For the text-containing cell, return its midpoint in [X, Y] coordinate format. 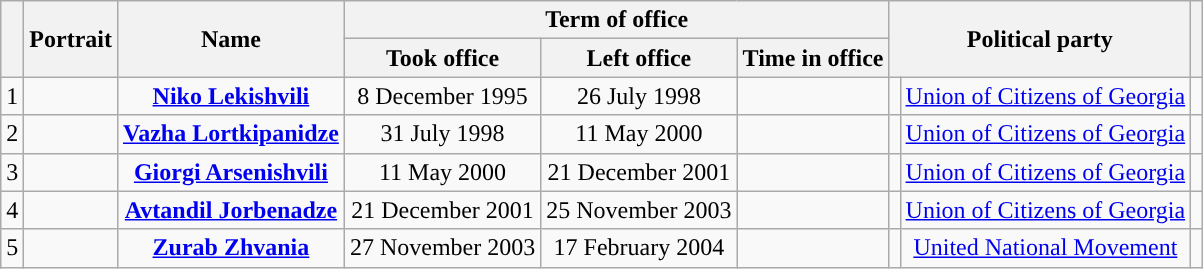
Zurab Zhvania [230, 248]
Political party [1040, 39]
8 December 1995 [442, 96]
Niko Lekishvili [230, 96]
Portrait [71, 39]
Name [230, 39]
Left office [639, 58]
27 November 2003 [442, 248]
25 November 2003 [639, 210]
Avtandil Jorbenadze [230, 210]
31 July 1998 [442, 134]
5 [12, 248]
4 [12, 210]
Time in office [813, 58]
2 [12, 134]
Took office [442, 58]
United National Movement [1046, 248]
3 [12, 172]
Vazha Lortkipanidze [230, 134]
Giorgi Arsenishvili [230, 172]
17 February 2004 [639, 248]
1 [12, 96]
26 July 1998 [639, 96]
Term of office [616, 20]
